Output the (X, Y) coordinate of the center of the cell containing the given text.  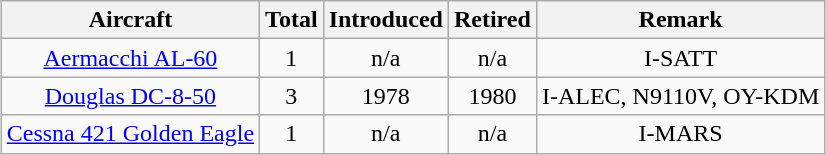
I-ALEC, N9110V, OY-KDM (680, 96)
I-MARS (680, 134)
I-SATT (680, 58)
1980 (492, 96)
Douglas DC-8-50 (130, 96)
1978 (386, 96)
3 (292, 96)
Introduced (386, 20)
Retired (492, 20)
Total (292, 20)
Aermacchi AL-60 (130, 58)
Aircraft (130, 20)
Remark (680, 20)
Cessna 421 Golden Eagle (130, 134)
